For the text-containing cell, return its midpoint in [x, y] coordinate format. 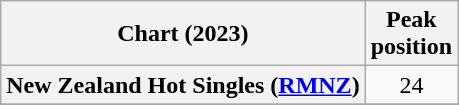
Peakposition [411, 34]
24 [411, 85]
Chart (2023) [183, 34]
New Zealand Hot Singles (RMNZ) [183, 85]
